Return [X, Y] of the center of cell containing provided text 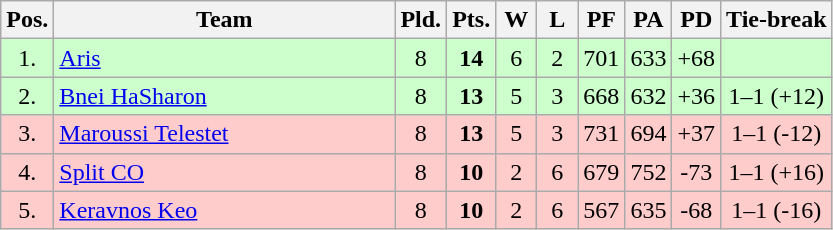
L [558, 20]
701 [602, 58]
W [516, 20]
Aris [224, 58]
3. [28, 134]
1–1 (+16) [777, 172]
Split CO [224, 172]
632 [648, 96]
1–1 (-12) [777, 134]
2. [28, 96]
Maroussi Telestet [224, 134]
Pld. [421, 20]
14 [472, 58]
Team [224, 20]
Keravnos Keo [224, 210]
-73 [696, 172]
635 [648, 210]
1–1 (+12) [777, 96]
5. [28, 210]
567 [602, 210]
Bnei HaSharon [224, 96]
PF [602, 20]
731 [602, 134]
668 [602, 96]
Pts. [472, 20]
PD [696, 20]
694 [648, 134]
633 [648, 58]
4. [28, 172]
+36 [696, 96]
PA [648, 20]
+68 [696, 58]
-68 [696, 210]
1. [28, 58]
679 [602, 172]
Tie-break [777, 20]
Pos. [28, 20]
+37 [696, 134]
752 [648, 172]
1–1 (-16) [777, 210]
